Scan for the cell matching the given text and deliver its (x, y) coordinate at center. 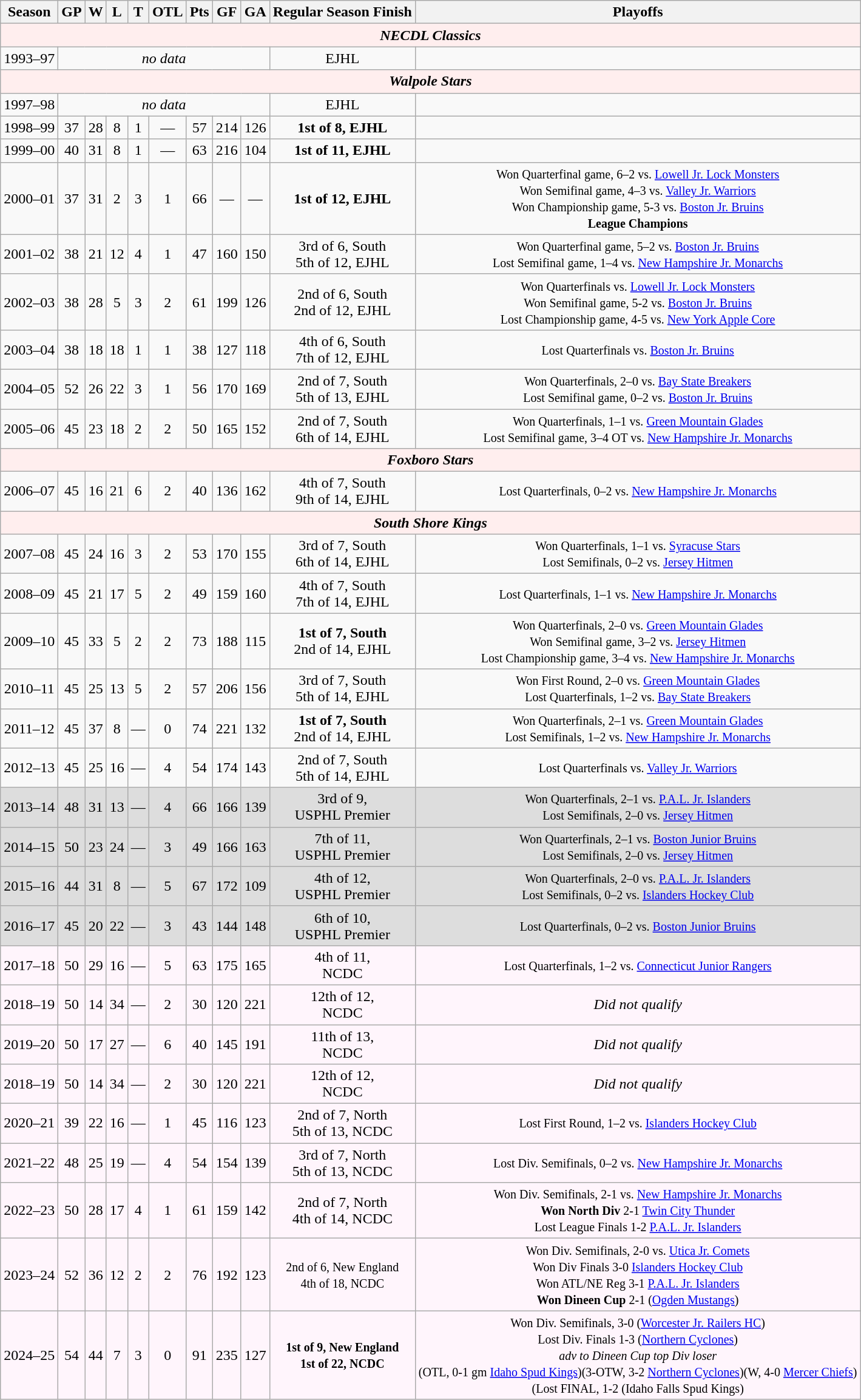
150 (255, 254)
1st of 12, EJHL (342, 198)
154 (227, 1163)
1997–98 (29, 104)
2nd of 7, South6th of 14, EJHL (342, 429)
1st of 9, New England1st of 22, NCDC (342, 1355)
2nd of 6, South2nd of 12, EJHL (342, 302)
43 (199, 925)
1998–99 (29, 127)
235 (227, 1355)
156 (255, 688)
South Shore Kings (431, 523)
Pts (199, 12)
2014–15 (29, 846)
76 (199, 1275)
53 (199, 554)
2021–22 (29, 1163)
152 (255, 429)
2010–11 (29, 688)
2nd of 7, North4th of 14, NCDC (342, 1211)
142 (255, 1211)
56 (199, 389)
GA (255, 12)
27 (116, 1044)
2nd of 7, South5th of 14, EJHL (342, 767)
Won Div. Semifinals, 2-1 vs. New Hampshire Jr. MonarchsWon North Div 2-1 Twin City Thunder Lost League Finals 1-2 P.A.L. Jr. Islanders (638, 1211)
L (116, 12)
2019–20 (29, 1044)
169 (255, 389)
144 (227, 925)
2000–01 (29, 198)
GF (227, 12)
20 (96, 925)
Won Quarterfinals, 2–1 vs. Boston Junior BruinsLost Semifinals, 2–0 vs. Jersey Hitmen (638, 846)
2015–16 (29, 886)
148 (255, 925)
Walpole Stars (431, 81)
216 (227, 151)
Lost Quarterfinals vs. Valley Jr. Warriors (638, 767)
Lost First Round, 1–2 vs. Islanders Hockey Club (638, 1123)
Playoffs (638, 12)
1st of 8, EJHL (342, 127)
4th of 7, South9th of 14, EJHL (342, 492)
Lost Quarterfinals, 1–2 vs. Connecticut Junior Rangers (638, 965)
29 (96, 965)
2024–25 (29, 1355)
2008–09 (29, 594)
4th of 6, South7th of 12, EJHL (342, 350)
109 (255, 886)
Won Quarterfinal game, 5–2 vs. Boston Jr. BruinsLost Semifinal game, 1–4 vs. New Hampshire Jr. Monarchs (638, 254)
1st of 11, EJHL (342, 151)
Lost Quarterfinals, 0–2 vs. Boston Junior Bruins (638, 925)
19 (116, 1163)
Won Quarterfinals, 1–1 vs. Syracuse StarsLost Semifinals, 0–2 vs. Jersey Hitmen (638, 554)
2005–06 (29, 429)
39 (72, 1123)
33 (96, 641)
206 (227, 688)
3rd of 7, North5th of 13, NCDC (342, 1163)
2002–03 (29, 302)
T (138, 12)
NECDL Classics (431, 35)
6th of 10,USPHL Premier (342, 925)
3rd of 6, South5th of 12, EJHL (342, 254)
116 (227, 1123)
4th of 11,NCDC (342, 965)
GP (72, 12)
47 (199, 254)
W (96, 12)
163 (255, 846)
214 (227, 127)
2001–02 (29, 254)
2003–04 (29, 350)
91 (199, 1355)
3rd of 7, South5th of 14, EJHL (342, 688)
174 (227, 767)
155 (255, 554)
104 (255, 151)
11th of 13,NCDC (342, 1044)
Season (29, 12)
145 (227, 1044)
2nd of 7, North5th of 13, NCDC (342, 1123)
Won Quarterfinals vs. Lowell Jr. Lock MonstersWon Semifinal game, 5-2 vs. Boston Jr. BruinsLost Championship game, 4-5 vs. New York Apple Core (638, 302)
Won Quarterfinals, 2–0 vs. P.A.L. Jr. IslandersLost Semifinals, 0–2 vs. Islanders Hockey Club (638, 886)
1993–97 (29, 58)
Won Quarterfinals, 2–0 vs. Green Mountain GladesWon Semifinal game, 3–2 vs. Jersey HitmenLost Championship game, 3–4 vs. New Hampshire Jr. Monarchs (638, 641)
143 (255, 767)
2022–23 (29, 1211)
7th of 11,USPHL Premier (342, 846)
Lost Quarterfinals vs. Boston Jr. Bruins (638, 350)
136 (227, 492)
Won First Round, 2–0 vs. Green Mountain GladesLost Quarterfinals, 1–2 vs. Bay State Breakers (638, 688)
2020–21 (29, 1123)
4th of 12,USPHL Premier (342, 886)
175 (227, 965)
118 (255, 350)
Lost Quarterfinals, 1–1 vs. New Hampshire Jr. Monarchs (638, 594)
2006–07 (29, 492)
2023–24 (29, 1275)
191 (255, 1044)
192 (227, 1275)
74 (199, 729)
4th of 7, South7th of 14, EJHL (342, 594)
2016–17 (29, 925)
Lost Div. Semifinals, 0–2 vs. New Hampshire Jr. Monarchs (638, 1163)
Won Quarterfinals, 2–1 vs. Green Mountain GladesLost Semifinals, 1–2 vs. New Hampshire Jr. Monarchs (638, 729)
115 (255, 641)
132 (255, 729)
26 (96, 389)
162 (255, 492)
188 (227, 641)
7 (116, 1355)
3rd of 7, South6th of 14, EJHL (342, 554)
73 (199, 641)
199 (227, 302)
Lost Quarterfinals, 0–2 vs. New Hampshire Jr. Monarchs (638, 492)
36 (96, 1275)
67 (199, 886)
3rd of 9,USPHL Premier (342, 807)
1999–00 (29, 151)
2007–08 (29, 554)
Won Quarterfinals, 2–1 vs. P.A.L. Jr. IslandersLost Semifinals, 2–0 vs. Jersey Hitmen (638, 807)
172 (227, 886)
Won Quarterfinals, 2–0 vs. Bay State BreakersLost Semifinal game, 0–2 vs. Boston Jr. Bruins (638, 389)
2004–05 (29, 389)
2009–10 (29, 641)
Regular Season Finish (342, 12)
Won Quarterfinals, 1–1 vs. Green Mountain GladesLost Semifinal game, 3–4 OT vs. New Hampshire Jr. Monarchs (638, 429)
2011–12 (29, 729)
2017–18 (29, 965)
2013–14 (29, 807)
OTL (167, 12)
Foxboro Stars (431, 460)
2nd of 6, New England4th of 18, NCDC (342, 1275)
2012–13 (29, 767)
2nd of 7, South5th of 13, EJHL (342, 389)
